From the cell containing the given text, extract its center point as [X, Y] coordinate. 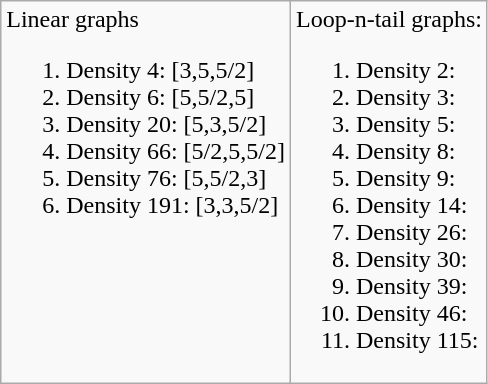
Loop-n-tail graphs:Density 2: Density 3: Density 5: Density 8: Density 9: Density 14: Density 26: Density 30: Density 39: Density 46: Density 115: [388, 192]
Linear graphsDensity 4: [3,5,5/2] Density 6: [5,5/2,5] Density 20: [5,3,5/2] Density 66: [5/2,5,5/2] Density 76: [5,5/2,3] Density 191: [3,3,5/2] [146, 192]
